Detect which cell encompasses the target text, then output its [x, y] center coordinate. 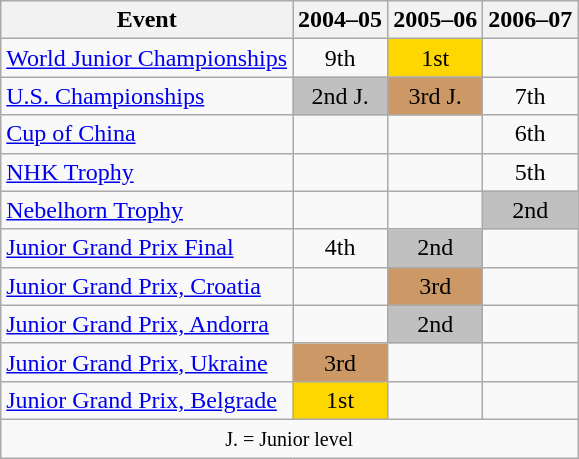
2005–06 [436, 20]
J. = Junior level [290, 438]
U.S. Championships [147, 96]
Junior Grand Prix, Andorra [147, 324]
World Junior Championships [147, 58]
2nd J. [340, 96]
Junior Grand Prix, Ukraine [147, 362]
7th [530, 96]
Junior Grand Prix Final [147, 248]
6th [530, 134]
2006–07 [530, 20]
2004–05 [340, 20]
Cup of China [147, 134]
4th [340, 248]
9th [340, 58]
Event [147, 20]
Junior Grand Prix, Croatia [147, 286]
3rd J. [436, 96]
5th [530, 172]
Nebelhorn Trophy [147, 210]
Junior Grand Prix, Belgrade [147, 400]
NHK Trophy [147, 172]
